Detect which cell encompasses the target text, then output its (X, Y) center coordinate. 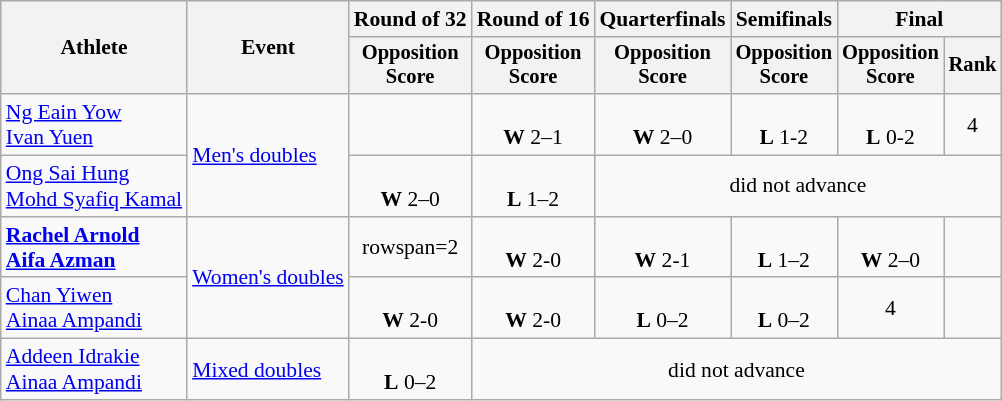
Ng Eain Yow Ivan Yuen (94, 124)
Semifinals (784, 19)
Women's doubles (268, 278)
Final (919, 19)
rowspan=2 (410, 248)
Mixed doubles (268, 370)
Round of 16 (534, 19)
Ong Sai Hung Mohd Syafiq Kamal (94, 186)
Addeen Idrakie Ainaa Ampandi (94, 370)
Rachel Arnold Aifa Azman (94, 248)
Quarterfinals (662, 19)
Men's doubles (268, 155)
W 2-1 (662, 248)
Chan Yiwen Ainaa Ampandi (94, 308)
Rank (973, 66)
Event (268, 48)
L 1-2 (784, 124)
W 2–1 (534, 124)
L 0-2 (890, 124)
Athlete (94, 48)
Round of 32 (410, 19)
